For the text-containing cell, return its midpoint in [x, y] coordinate format. 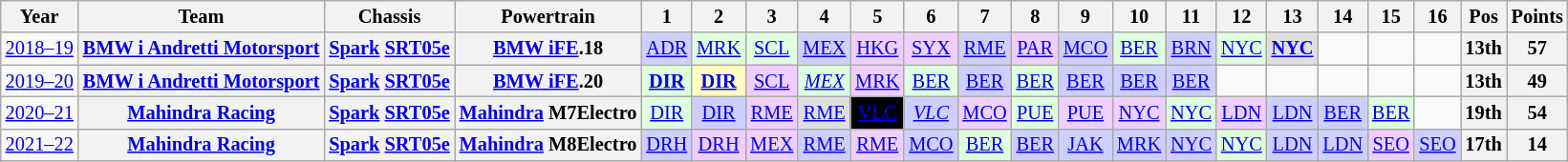
2018–19 [40, 49]
3 [772, 16]
54 [1537, 112]
6 [931, 16]
15 [1391, 16]
11 [1191, 16]
2019–20 [40, 81]
BMW iFE.20 [548, 81]
13 [1293, 16]
12 [1242, 16]
4 [824, 16]
JAK [1085, 145]
5 [877, 16]
2021–22 [40, 145]
17th [1483, 145]
Team [202, 16]
57 [1537, 49]
1 [667, 16]
BMW iFE.18 [548, 49]
PAR [1036, 49]
49 [1537, 81]
10 [1139, 16]
2020–21 [40, 112]
Mahindra M7Electro [548, 112]
Chassis [389, 16]
9 [1085, 16]
SYX [931, 49]
ADR [667, 49]
7 [984, 16]
BRN [1191, 49]
19th [1483, 112]
8 [1036, 16]
2 [719, 16]
Pos [1483, 16]
Year [40, 16]
HKG [877, 49]
16 [1437, 16]
Mahindra M8Electro [548, 145]
Powertrain [548, 16]
Points [1537, 16]
